Return [x, y] of the center of cell containing provided text 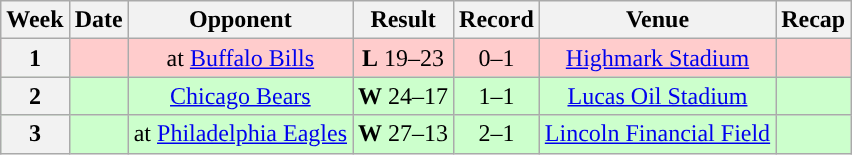
at Philadelphia Eagles [240, 134]
Venue [657, 20]
L 19–23 [404, 58]
Result [404, 20]
W 27–13 [404, 134]
at Buffalo Bills [240, 58]
W 24–17 [404, 96]
Week [35, 20]
2 [35, 96]
Opponent [240, 20]
Chicago Bears [240, 96]
Highmark Stadium [657, 58]
1 [35, 58]
Date [98, 20]
Record [497, 20]
1–1 [497, 96]
2–1 [497, 134]
Recap [814, 20]
0–1 [497, 58]
Lincoln Financial Field [657, 134]
3 [35, 134]
Lucas Oil Stadium [657, 96]
